Output the [X, Y] coordinate of the center of the cell containing the given text.  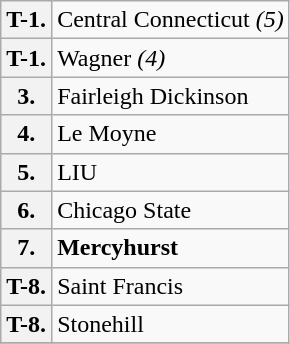
Saint Francis [171, 286]
Mercyhurst [171, 248]
7. [26, 248]
Chicago State [171, 210]
5. [26, 172]
3. [26, 96]
Wagner (4) [171, 58]
Fairleigh Dickinson [171, 96]
LIU [171, 172]
6. [26, 210]
Central Connecticut (5) [171, 20]
Le Moyne [171, 134]
4. [26, 134]
Stonehill [171, 324]
